Provide the (X, Y) coordinate of the cell's center where the given text is located.  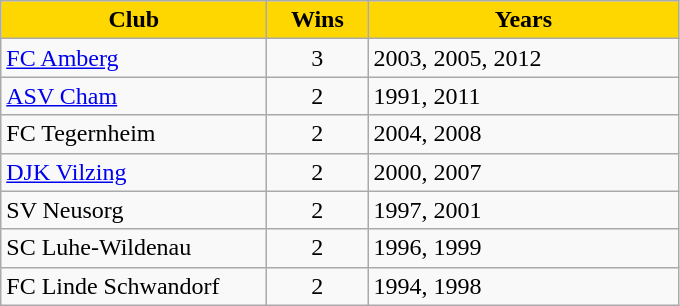
Years (524, 20)
1997, 2001 (524, 210)
ASV Cham (134, 96)
2000, 2007 (524, 172)
Club (134, 20)
FC Tegernheim (134, 134)
1994, 1998 (524, 286)
1996, 1999 (524, 248)
Wins (318, 20)
SV Neusorg (134, 210)
2004, 2008 (524, 134)
FC Linde Schwandorf (134, 286)
2003, 2005, 2012 (524, 58)
FC Amberg (134, 58)
1991, 2011 (524, 96)
3 (318, 58)
DJK Vilzing (134, 172)
SC Luhe-Wildenau (134, 248)
